Determine the [X, Y] coordinate at the center of the cell enclosing the given text.  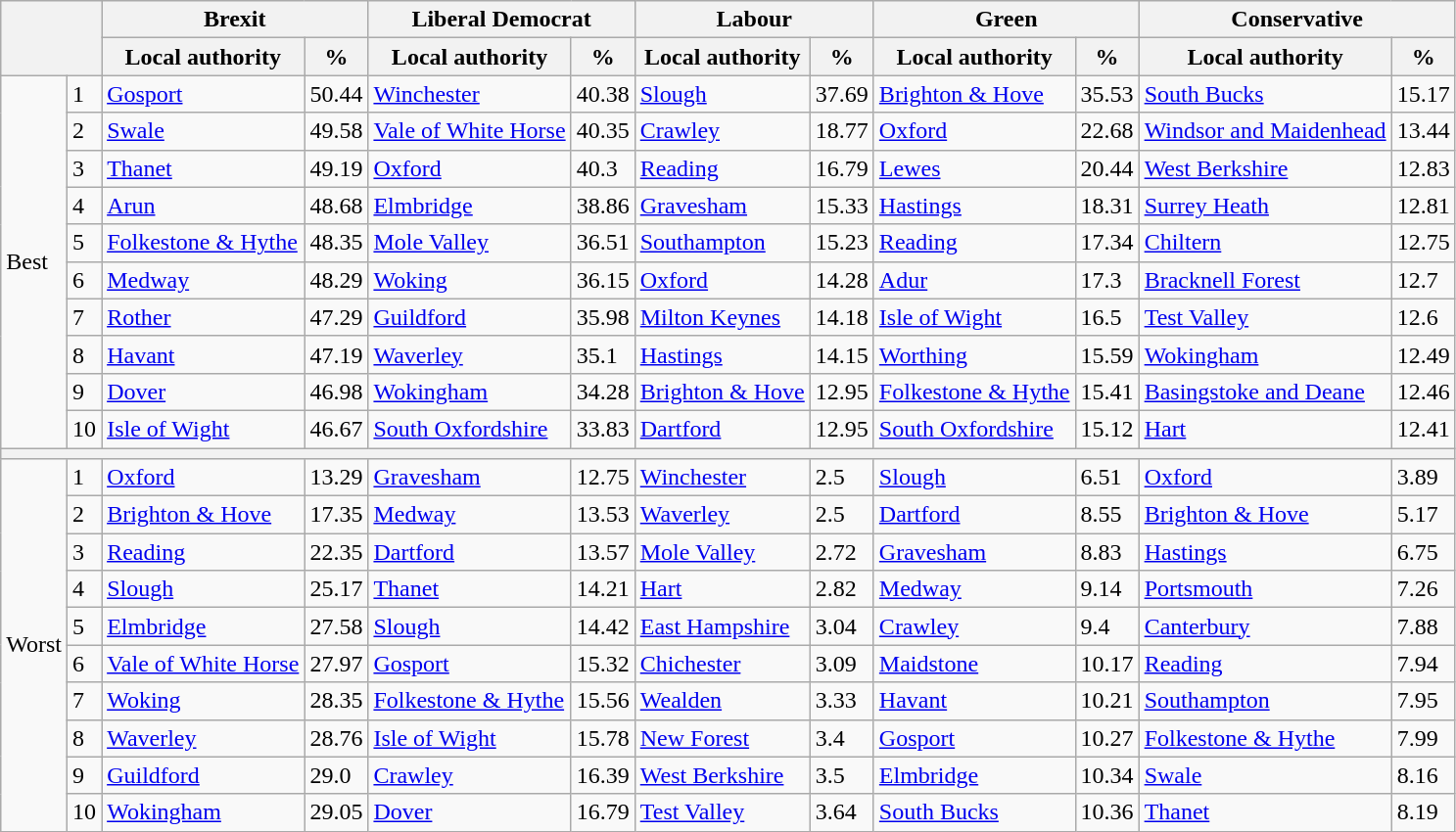
Windsor and Maidenhead [1265, 131]
14.18 [842, 317]
9.14 [1106, 589]
2.82 [842, 589]
Worthing [974, 354]
12.83 [1424, 168]
22.35 [337, 552]
12.6 [1424, 317]
14.28 [842, 280]
7.94 [1424, 664]
Brexit [235, 20]
48.68 [337, 206]
36.51 [603, 243]
40.38 [603, 94]
Canterbury [1265, 626]
9.4 [1106, 626]
15.32 [603, 664]
15.41 [1106, 392]
48.29 [337, 280]
7.99 [1424, 738]
5.17 [1424, 515]
3.89 [1424, 478]
15.56 [603, 701]
15.12 [1106, 429]
14.15 [842, 354]
7.26 [1424, 589]
34.28 [603, 392]
47.29 [337, 317]
28.76 [337, 738]
Basingstoke and Deane [1265, 392]
Maidstone [974, 664]
East Hampshire [723, 626]
15.33 [842, 206]
8.19 [1424, 812]
3.33 [842, 701]
14.21 [603, 589]
12.46 [1424, 392]
New Forest [723, 738]
Green [1007, 20]
29.05 [337, 812]
36.15 [603, 280]
3.04 [842, 626]
25.17 [337, 589]
49.19 [337, 168]
15.59 [1106, 354]
Surrey Heath [1265, 206]
16.5 [1106, 317]
10.36 [1106, 812]
40.35 [603, 131]
49.58 [337, 131]
12.49 [1424, 354]
37.69 [842, 94]
Labour [754, 20]
18.77 [842, 131]
7.88 [1424, 626]
27.97 [337, 664]
46.98 [337, 392]
48.35 [337, 243]
10.21 [1106, 701]
13.29 [337, 478]
14.42 [603, 626]
13.44 [1424, 131]
13.57 [603, 552]
3.4 [842, 738]
Portsmouth [1265, 589]
35.98 [603, 317]
Bracknell Forest [1265, 280]
Lewes [974, 168]
17.3 [1106, 280]
16.39 [603, 775]
Arun [204, 206]
12.7 [1424, 280]
15.17 [1424, 94]
35.53 [1106, 94]
40.3 [603, 168]
2.72 [842, 552]
17.34 [1106, 243]
Adur [974, 280]
8.83 [1106, 552]
35.1 [603, 354]
27.58 [337, 626]
47.19 [337, 354]
3.09 [842, 664]
8.16 [1424, 775]
Chiltern [1265, 243]
Milton Keynes [723, 317]
Worst [34, 646]
17.35 [337, 515]
6.51 [1106, 478]
3.64 [842, 812]
28.35 [337, 701]
Conservative [1296, 20]
33.83 [603, 429]
12.41 [1424, 429]
8.55 [1106, 515]
Best [34, 262]
Liberal Democrat [501, 20]
10.17 [1106, 664]
46.67 [337, 429]
50.44 [337, 94]
18.31 [1106, 206]
15.78 [603, 738]
29.0 [337, 775]
15.23 [842, 243]
20.44 [1106, 168]
22.68 [1106, 131]
6.75 [1424, 552]
10.27 [1106, 738]
Wealden [723, 701]
Rother [204, 317]
38.86 [603, 206]
3.5 [842, 775]
13.53 [603, 515]
10.34 [1106, 775]
7.95 [1424, 701]
Chichester [723, 664]
12.81 [1424, 206]
